Determine the [x, y] coordinate at the center of the cell enclosing the given text.  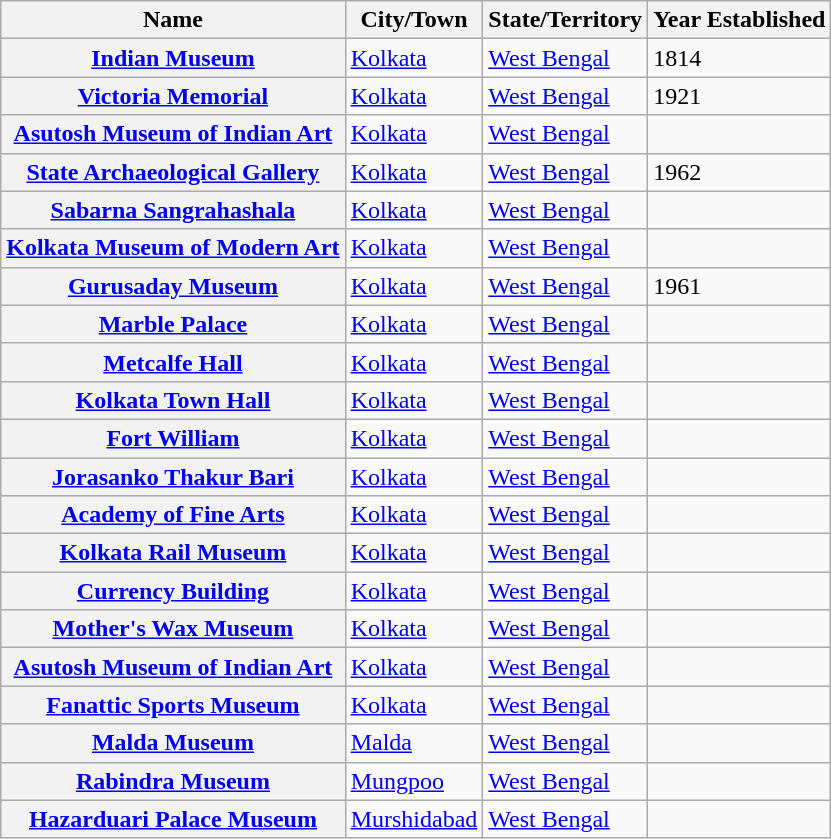
Murshidabad [414, 819]
Kolkata Museum of Modern Art [173, 248]
City/Town [414, 20]
Gurusaday Museum [173, 286]
Kolkata Town Hall [173, 400]
Fort William [173, 438]
Rabindra Museum [173, 781]
Marble Palace [173, 324]
Metcalfe Hall [173, 362]
Sabarna Sangrahashala [173, 210]
1921 [740, 96]
1814 [740, 58]
Malda [414, 743]
Year Established [740, 20]
Kolkata Rail Museum [173, 553]
Mother's Wax Museum [173, 629]
State/Territory [566, 20]
Currency Building [173, 591]
Indian Museum [173, 58]
1962 [740, 172]
Malda Museum [173, 743]
Mungpoo [414, 781]
Academy of Fine Arts [173, 515]
State Archaeological Gallery [173, 172]
1961 [740, 286]
Jorasanko Thakur Bari [173, 477]
Victoria Memorial [173, 96]
Hazarduari Palace Museum [173, 819]
Name [173, 20]
Fanattic Sports Museum [173, 705]
